From the cell containing the given text, extract its center point as (X, Y) coordinate. 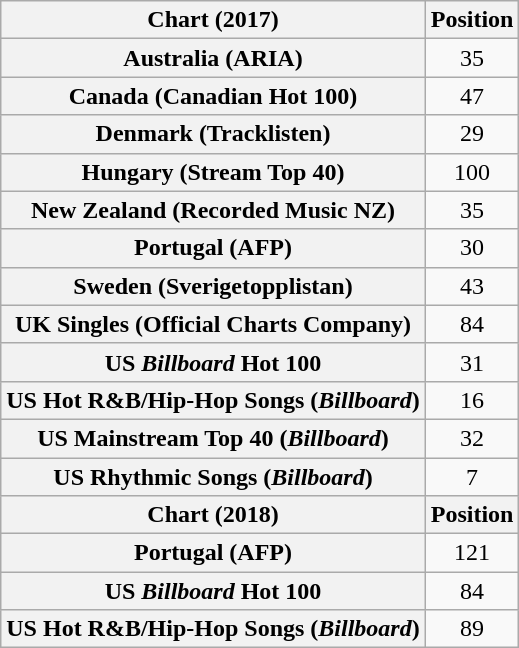
UK Singles (Official Charts Company) (213, 324)
16 (472, 400)
Hungary (Stream Top 40) (213, 172)
100 (472, 172)
US Mainstream Top 40 (Billboard) (213, 438)
43 (472, 286)
US Rhythmic Songs (Billboard) (213, 477)
121 (472, 553)
Canada (Canadian Hot 100) (213, 96)
47 (472, 96)
32 (472, 438)
7 (472, 477)
New Zealand (Recorded Music NZ) (213, 210)
Denmark (Tracklisten) (213, 134)
29 (472, 134)
31 (472, 362)
Australia (ARIA) (213, 58)
Sweden (Sverigetopplistan) (213, 286)
30 (472, 248)
Chart (2018) (213, 515)
89 (472, 629)
Chart (2017) (213, 20)
